Extract the (x, y) coordinate from the center of the cell holding the provided text.  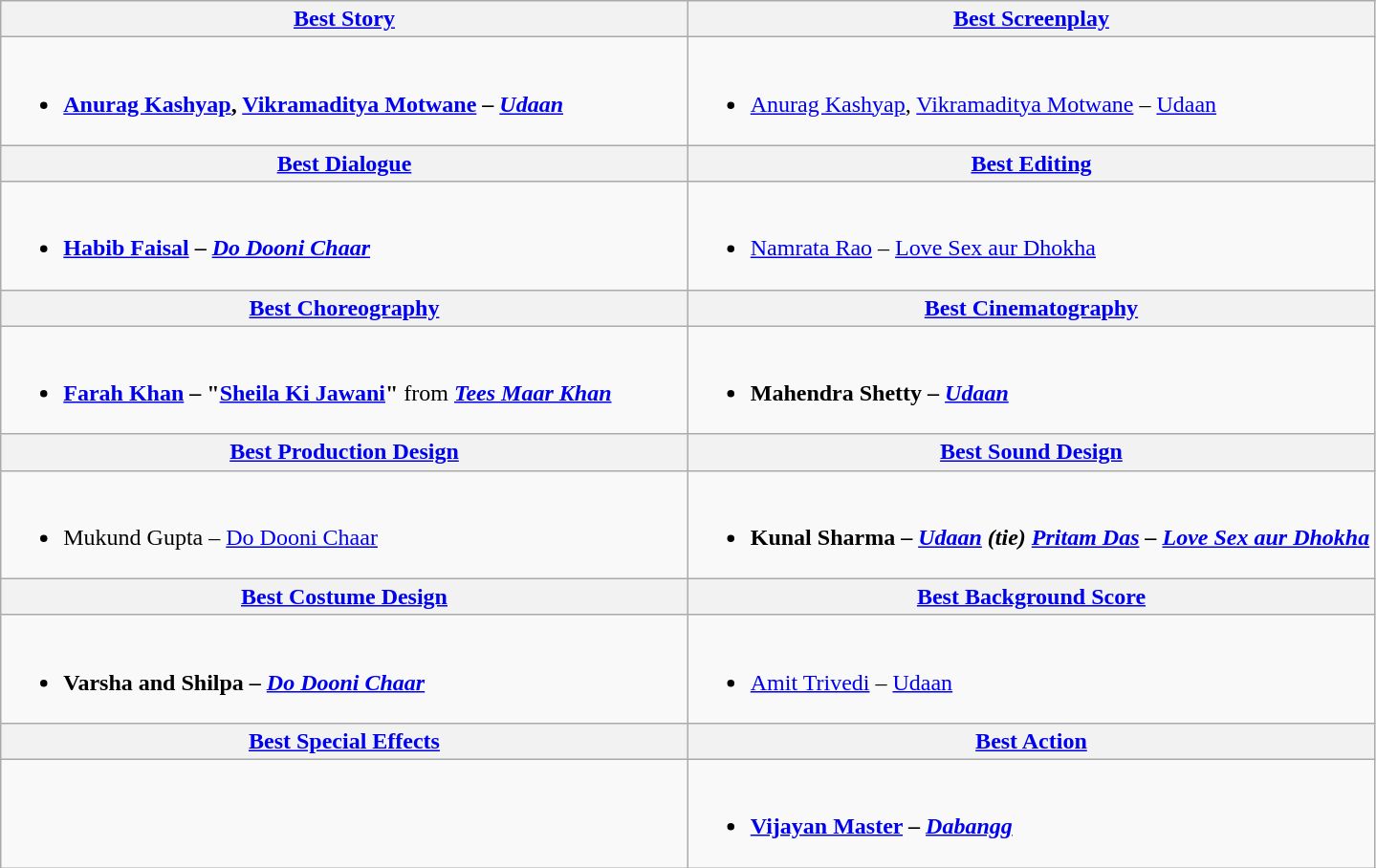
Best Choreography (344, 308)
Best Story (344, 19)
Best Editing (1031, 163)
Habib Faisal – Do Dooni Chaar (344, 235)
Best Dialogue (344, 163)
Best Costume Design (344, 597)
Mahendra Shetty – Udaan (1031, 380)
Kunal Sharma – Udaan (tie) Pritam Das – Love Sex aur Dhokha (1031, 524)
Varsha and Shilpa – Do Dooni Chaar (344, 669)
Best Cinematography (1031, 308)
Best Background Score (1031, 597)
Best Production Design (344, 452)
Mukund Gupta – Do Dooni Chaar (344, 524)
Best Special Effects (344, 741)
Namrata Rao – Love Sex aur Dhokha (1031, 235)
Vijayan Master – Dabangg (1031, 813)
Best Action (1031, 741)
Best Screenplay (1031, 19)
Best Sound Design (1031, 452)
Farah Khan – "Sheila Ki Jawani" from Tees Maar Khan (344, 380)
Amit Trivedi – Udaan (1031, 669)
